Return [x, y] of the center of cell containing provided text 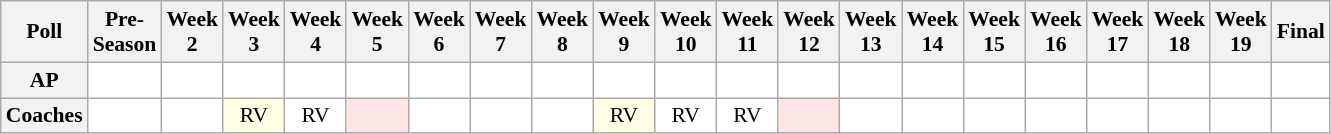
Week9 [624, 32]
Week6 [439, 32]
Week8 [562, 32]
Week3 [254, 32]
Week12 [809, 32]
Week16 [1056, 32]
Final [1301, 32]
Week10 [686, 32]
Week18 [1179, 32]
Week2 [192, 32]
Week5 [377, 32]
Week11 [748, 32]
Coaches [44, 116]
Week15 [994, 32]
Week17 [1118, 32]
Week4 [316, 32]
Week14 [933, 32]
Pre-Season [125, 32]
Week19 [1241, 32]
Poll [44, 32]
Week13 [871, 32]
Week7 [501, 32]
AP [44, 80]
